Extract the [X, Y] coordinate from the center of the cell holding the provided text.  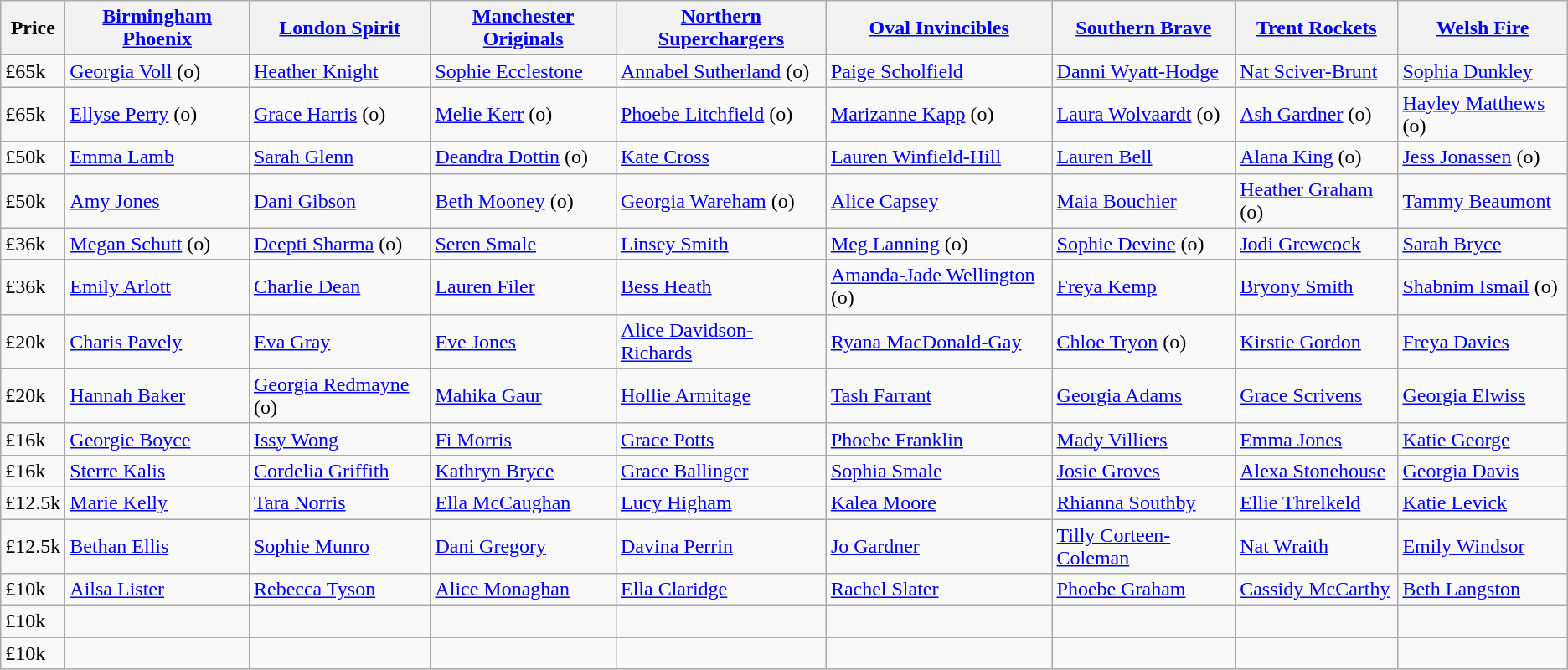
Heather Graham (o) [1317, 201]
Birmingham Phoenix [157, 28]
Sophia Dunkley [1483, 71]
Ella McCaughan [524, 502]
Meg Lanning (o) [939, 244]
Eva Gray [339, 342]
Sophie Ecclestone [524, 71]
Ellie Threlkeld [1317, 502]
Phoebe Franklin [939, 439]
Georgia Wareham (o) [720, 201]
Ash Gardner (o) [1317, 114]
Issy Wong [339, 439]
Kalea Moore [939, 502]
Georgia Redmayne (o) [339, 395]
Marie Kelly [157, 502]
Jo Gardner [939, 546]
Cassidy McCarthy [1317, 590]
Charis Pavely [157, 342]
Northern Superchargers [720, 28]
Mahika Gaur [524, 395]
Kathryn Bryce [524, 471]
Bess Heath [720, 286]
Southern Brave [1144, 28]
Alice Davidson-Richards [720, 342]
Alana King (o) [1317, 157]
Marizanne Kapp (o) [939, 114]
Nat Sciver-Brunt [1317, 71]
Charlie Dean [339, 286]
Emily Windsor [1483, 546]
Beth Mooney (o) [524, 201]
Tammy Beaumont [1483, 201]
Manchester Originals [524, 28]
Alexa Stonehouse [1317, 471]
Emma Jones [1317, 439]
Tara Norris [339, 502]
Jess Jonassen (o) [1483, 157]
Lauren Winfield-Hill [939, 157]
Georgia Voll (o) [157, 71]
Cordelia Griffith [339, 471]
Davina Perrin [720, 546]
Lauren Bell [1144, 157]
Ryana MacDonald-Gay [939, 342]
Grace Potts [720, 439]
Amanda-Jade Wellington (o) [939, 286]
Hayley Matthews (o) [1483, 114]
Dani Gibson [339, 201]
Chloe Tryon (o) [1144, 342]
Amy Jones [157, 201]
Grace Harris (o) [339, 114]
Katie George [1483, 439]
London Spirit [339, 28]
Paige Scholfield [939, 71]
Deepti Sharma (o) [339, 244]
Deandra Dottin (o) [524, 157]
Sarah Bryce [1483, 244]
Lauren Filer [524, 286]
Georgie Boyce [157, 439]
Annabel Sutherland (o) [720, 71]
Sophie Devine (o) [1144, 244]
Rachel Slater [939, 590]
Nat Wraith [1317, 546]
Danni Wyatt-Hodge [1144, 71]
Phoebe Litchfield (o) [720, 114]
Sophie Munro [339, 546]
Josie Groves [1144, 471]
Phoebe Graham [1144, 590]
Katie Levick [1483, 502]
Ella Claridge [720, 590]
Mady Villiers [1144, 439]
Fi Morris [524, 439]
Kirstie Gordon [1317, 342]
Tash Farrant [939, 395]
Linsey Smith [720, 244]
Beth Langston [1483, 590]
Lucy Higham [720, 502]
Hollie Armitage [720, 395]
Freya Kemp [1144, 286]
Bryony Smith [1317, 286]
Emma Lamb [157, 157]
Eve Jones [524, 342]
Grace Scrivens [1317, 395]
Oval Invincibles [939, 28]
Tilly Corteen-Coleman [1144, 546]
Ailsa Lister [157, 590]
Alice Monaghan [524, 590]
Megan Schutt (o) [157, 244]
Melie Kerr (o) [524, 114]
Dani Gregory [524, 546]
Rebecca Tyson [339, 590]
Alice Capsey [939, 201]
Hannah Baker [157, 395]
Price [34, 28]
Rhianna Southby [1144, 502]
Heather Knight [339, 71]
Kate Cross [720, 157]
Maia Bouchier [1144, 201]
Sophia Smale [939, 471]
Welsh Fire [1483, 28]
Jodi Grewcock [1317, 244]
Emily Arlott [157, 286]
Bethan Ellis [157, 546]
Georgia Adams [1144, 395]
Georgia Elwiss [1483, 395]
Freya Davies [1483, 342]
Ellyse Perry (o) [157, 114]
Seren Smale [524, 244]
Shabnim Ismail (o) [1483, 286]
Grace Ballinger [720, 471]
Trent Rockets [1317, 28]
Sterre Kalis [157, 471]
Sarah Glenn [339, 157]
Georgia Davis [1483, 471]
Laura Wolvaardt (o) [1144, 114]
